Find where the given text appears and provide that cell's center as [X, Y] coordinate. 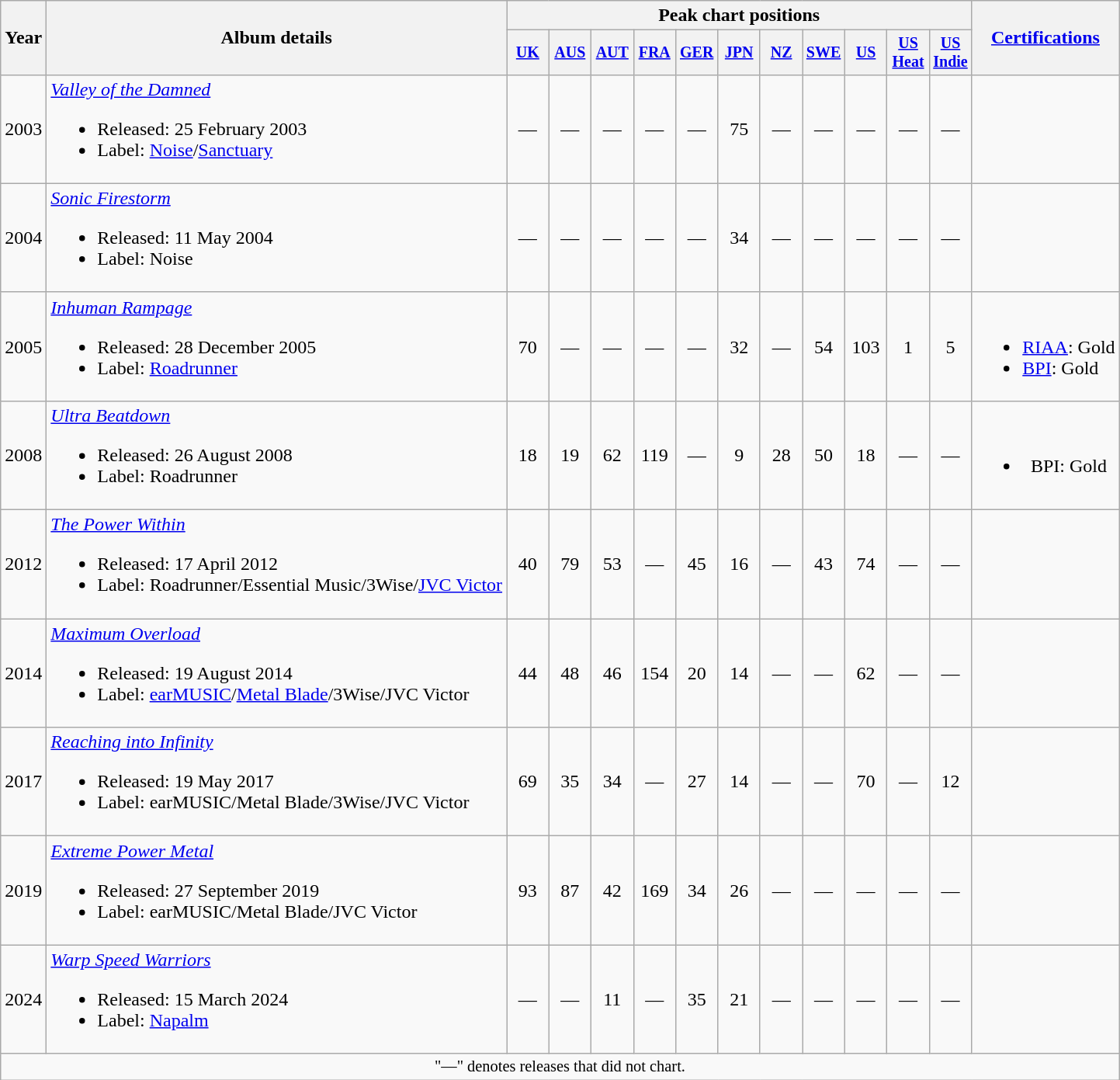
2019 [23, 891]
32 [739, 346]
74 [865, 564]
Maximum OverloadReleased: 19 August 2014Label: earMUSIC/Metal Blade/3Wise/JVC Victor [276, 673]
Warp Speed WarriorsReleased: 15 March 2024Label: Napalm [276, 999]
"—" denotes releases that did not chart. [560, 1067]
2017 [23, 782]
50 [824, 455]
28 [781, 455]
40 [528, 564]
Inhuman RampageReleased: 28 December 2005Label: Roadrunner [276, 346]
Valley of the DamnedReleased: 25 February 2003Label: Noise/Sanctuary [276, 129]
2014 [23, 673]
Sonic FirestormReleased: 11 May 2004Label: Noise [276, 238]
48 [570, 673]
87 [570, 891]
119 [654, 455]
JPN [739, 53]
69 [528, 782]
Extreme Power MetalReleased: 27 September 2019Label: earMUSIC/Metal Blade/JVC Victor [276, 891]
19 [570, 455]
103 [865, 346]
26 [739, 891]
54 [824, 346]
46 [612, 673]
USIndie [950, 53]
21 [739, 999]
Peak chart positions [739, 16]
Year [23, 38]
2024 [23, 999]
AUS [570, 53]
RIAA: GoldBPI: Gold [1045, 346]
2003 [23, 129]
43 [824, 564]
5 [950, 346]
NZ [781, 53]
169 [654, 891]
16 [739, 564]
44 [528, 673]
Ultra BeatdownReleased: 26 August 2008Label: Roadrunner [276, 455]
BPI: Gold [1045, 455]
US [865, 53]
AUT [612, 53]
45 [696, 564]
1 [908, 346]
Certifications [1045, 38]
2012 [23, 564]
75 [739, 129]
42 [612, 891]
Reaching into InfinityReleased: 19 May 2017Label: earMUSIC/Metal Blade/3Wise/JVC Victor [276, 782]
Album details [276, 38]
12 [950, 782]
UK [528, 53]
27 [696, 782]
11 [612, 999]
USHeat [908, 53]
2004 [23, 238]
20 [696, 673]
53 [612, 564]
GER [696, 53]
154 [654, 673]
93 [528, 891]
2008 [23, 455]
SWE [824, 53]
79 [570, 564]
2005 [23, 346]
FRA [654, 53]
The Power WithinReleased: 17 April 2012Label: Roadrunner/Essential Music/3Wise/JVC Victor [276, 564]
9 [739, 455]
